For the text-containing cell, return its midpoint in [X, Y] coordinate format. 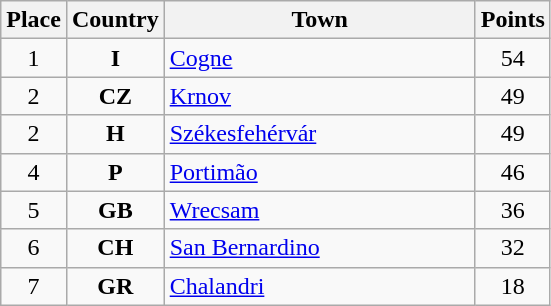
Chalandri [320, 286]
Székesfehérvár [320, 134]
P [115, 172]
Portimão [320, 172]
54 [512, 58]
CH [115, 248]
6 [34, 248]
Cogne [320, 58]
4 [34, 172]
GR [115, 286]
18 [512, 286]
Town [320, 20]
36 [512, 210]
32 [512, 248]
Place [34, 20]
5 [34, 210]
H [115, 134]
CZ [115, 96]
Country [115, 20]
46 [512, 172]
Wrecsam [320, 210]
Krnov [320, 96]
San Bernardino [320, 248]
I [115, 58]
1 [34, 58]
7 [34, 286]
Points [512, 20]
GB [115, 210]
